For the text-containing cell, return its midpoint in [X, Y] coordinate format. 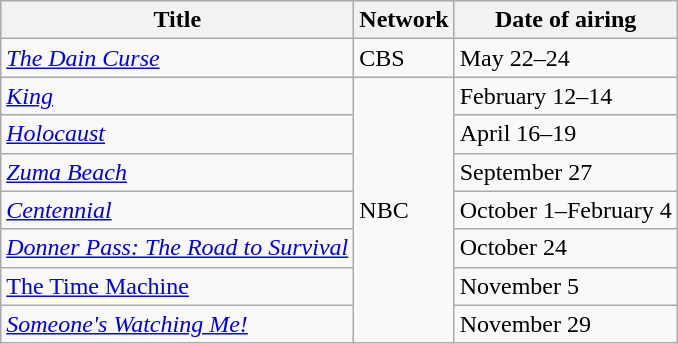
February 12–14 [566, 96]
Someone's Watching Me! [178, 324]
The Dain Curse [178, 58]
CBS [404, 58]
Zuma Beach [178, 172]
Centennial [178, 210]
NBC [404, 210]
October 24 [566, 248]
King [178, 96]
Network [404, 20]
September 27 [566, 172]
May 22–24 [566, 58]
November 29 [566, 324]
April 16–19 [566, 134]
Donner Pass: The Road to Survival [178, 248]
Title [178, 20]
October 1–February 4 [566, 210]
Date of airing [566, 20]
November 5 [566, 286]
Holocaust [178, 134]
The Time Machine [178, 286]
